Output the [x, y] coordinate of the center of the cell containing the given text.  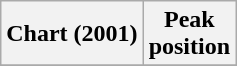
Chart (2001) [72, 34]
Peakposition [189, 34]
